Pinpoint the cell where the given text exists, returning its (X, Y) midpoint coordinate. 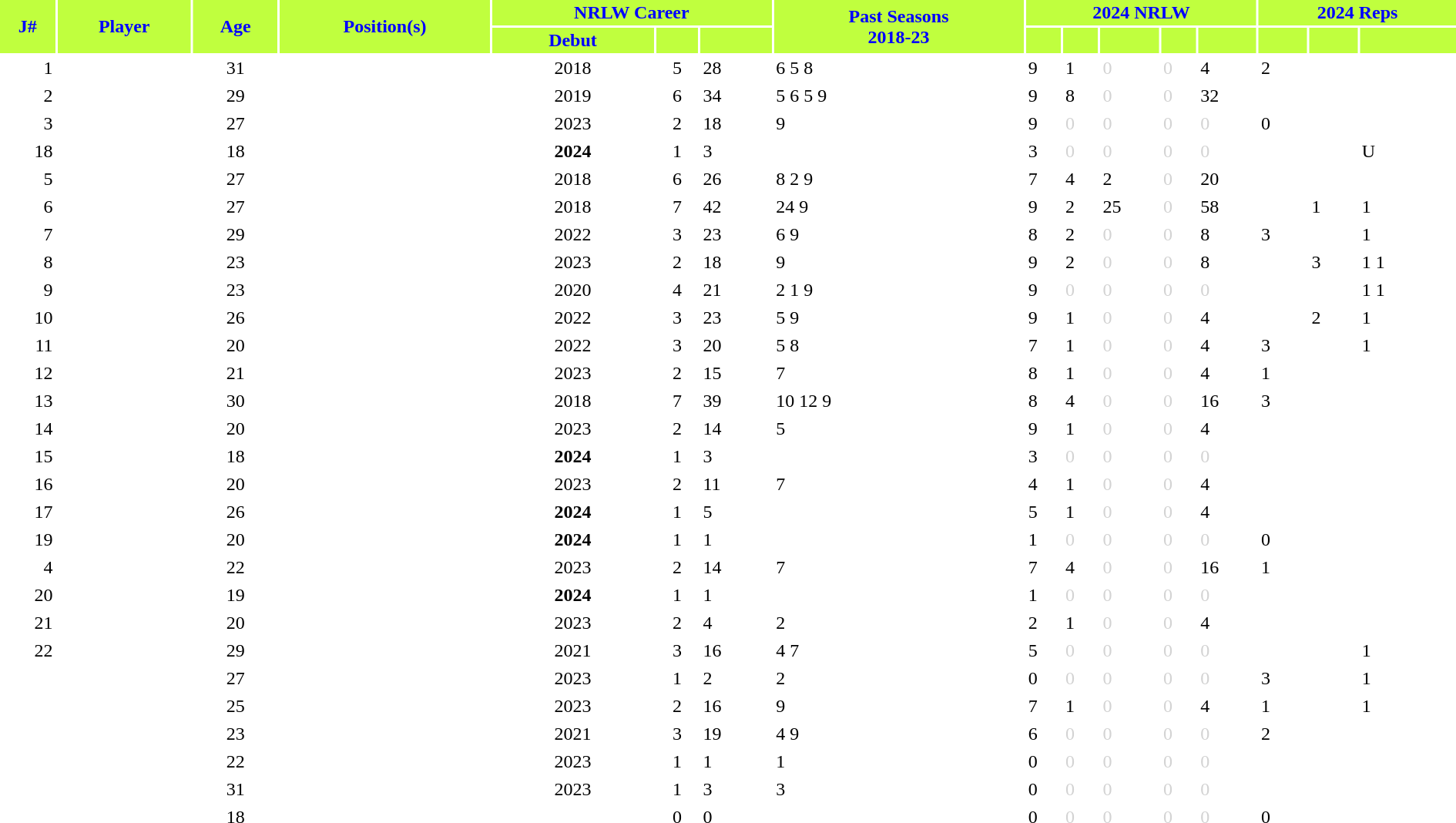
2 1 9 (898, 290)
32 (1227, 96)
4 7 (898, 650)
6 9 (898, 234)
10 12 9 (898, 401)
30 (236, 401)
39 (736, 401)
58 (1227, 207)
13 (28, 401)
34 (736, 96)
NRLW Career (632, 12)
Player (125, 26)
Debut (572, 40)
42 (736, 207)
10 (28, 317)
4 9 (898, 734)
24 9 (898, 207)
17 (28, 512)
6 5 8 (898, 68)
8 2 9 (898, 179)
Past Seasons2018-23 (898, 26)
U (1408, 151)
2020 (572, 290)
Age (236, 26)
Position(s) (385, 26)
5 8 (898, 345)
J# (28, 26)
5 6 5 9 (898, 96)
2024 NRLW (1142, 12)
2024 Reps (1357, 12)
28 (736, 68)
5 9 (898, 317)
2019 (572, 96)
12 (28, 373)
